Capture the cell that displays the provided text and extract its (x, y) central coordinate. 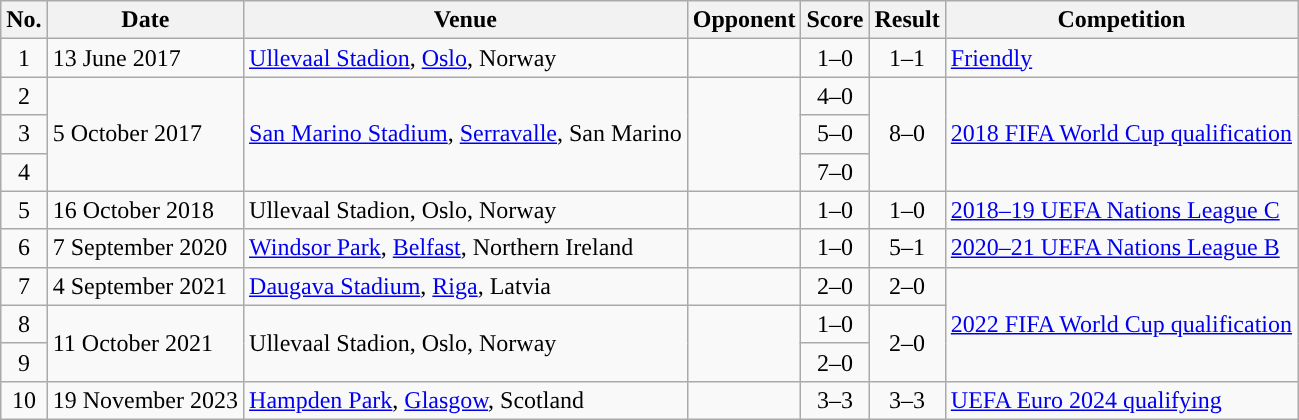
19 November 2023 (145, 400)
Competition (1121, 20)
10 (24, 400)
2018 FIFA World Cup qualification (1121, 134)
4–0 (835, 96)
7–0 (835, 172)
2022 FIFA World Cup qualification (1121, 324)
7 September 2020 (145, 248)
2 (24, 96)
9 (24, 362)
San Marino Stadium, Serravalle, San Marino (466, 134)
8–0 (907, 134)
Result (907, 20)
8 (24, 324)
Venue (466, 20)
Score (835, 20)
Date (145, 20)
6 (24, 248)
1 (24, 58)
16 October 2018 (145, 210)
5–1 (907, 248)
Friendly (1121, 58)
2020–21 UEFA Nations League B (1121, 248)
1–1 (907, 58)
3 (24, 134)
Hampden Park, Glasgow, Scotland (466, 400)
7 (24, 286)
5–0 (835, 134)
5 October 2017 (145, 134)
11 October 2021 (145, 343)
13 June 2017 (145, 58)
4 September 2021 (145, 286)
No. (24, 20)
5 (24, 210)
Opponent (744, 20)
2018–19 UEFA Nations League C (1121, 210)
Windsor Park, Belfast, Northern Ireland (466, 248)
UEFA Euro 2024 qualifying (1121, 400)
4 (24, 172)
Daugava Stadium, Riga, Latvia (466, 286)
